For the text-containing cell, return its midpoint in (X, Y) coordinate format. 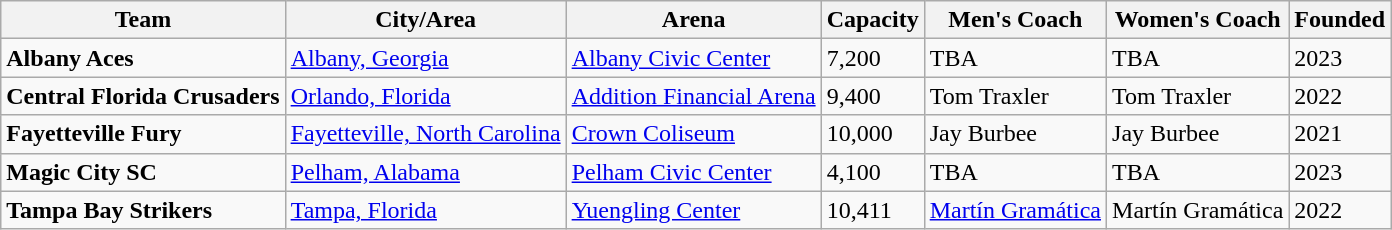
Central Florida Crusaders (143, 96)
Albany Civic Center (694, 58)
Women's Coach (1198, 20)
Capacity (872, 20)
Albany Aces (143, 58)
Albany, Georgia (426, 58)
Team (143, 20)
10,411 (872, 210)
Arena (694, 20)
2021 (1340, 134)
9,400 (872, 96)
Men's Coach (1015, 20)
7,200 (872, 58)
City/Area (426, 20)
Addition Financial Arena (694, 96)
4,100 (872, 172)
Fayetteville Fury (143, 134)
Crown Coliseum (694, 134)
Founded (1340, 20)
Tampa, Florida (426, 210)
Fayetteville, North Carolina (426, 134)
10,000 (872, 134)
Magic City SC (143, 172)
Pelham Civic Center (694, 172)
Yuengling Center (694, 210)
Orlando, Florida (426, 96)
Pelham, Alabama (426, 172)
Tampa Bay Strikers (143, 210)
